Provide the [x, y] coordinate of the cell's center where the given text is located.  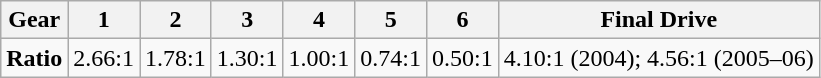
0.74:1 [391, 58]
1.00:1 [319, 58]
6 [463, 20]
1.30:1 [247, 58]
Gear [34, 20]
2 [176, 20]
4.10:1 (2004); 4.56:1 (2005–06) [658, 58]
Final Drive [658, 20]
1.78:1 [176, 58]
4 [319, 20]
0.50:1 [463, 58]
5 [391, 20]
1 [104, 20]
Ratio [34, 58]
2.66:1 [104, 58]
3 [247, 20]
